Determine the (X, Y) coordinate at the center of the cell enclosing the given text.  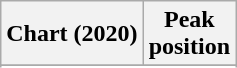
Chart (2020) (72, 34)
Peakposition (189, 34)
